Scan for the cell matching the given text and deliver its (x, y) coordinate at center. 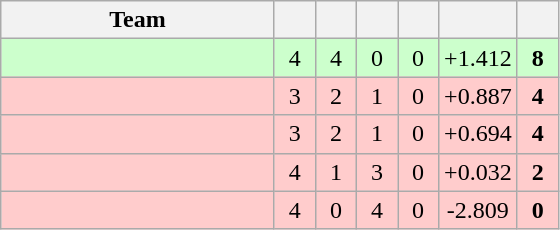
+0.032 (478, 172)
Team (138, 20)
+0.694 (478, 134)
8 (538, 58)
+1.412 (478, 58)
-2.809 (478, 210)
+0.887 (478, 96)
